Pinpoint the cell where the given text exists, returning its [X, Y] midpoint coordinate. 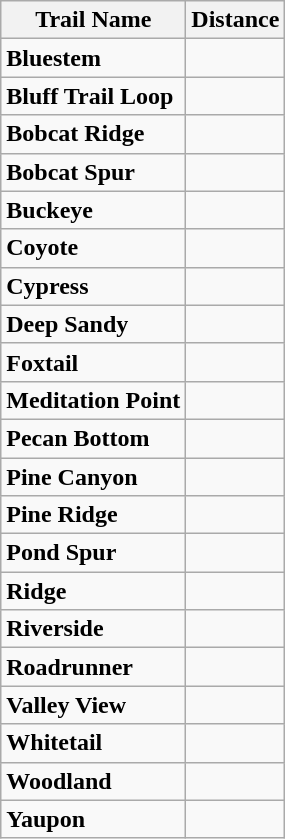
Woodland [94, 781]
Bobcat Ridge [94, 134]
Meditation Point [94, 400]
Pine Ridge [94, 515]
Pine Canyon [94, 477]
Bluff Trail Loop [94, 96]
Trail Name [94, 20]
Ridge [94, 591]
Cypress [94, 286]
Whitetail [94, 743]
Distance [236, 20]
Coyote [94, 248]
Bobcat Spur [94, 172]
Buckeye [94, 210]
Pond Spur [94, 553]
Bluestem [94, 58]
Riverside [94, 629]
Pecan Bottom [94, 438]
Foxtail [94, 362]
Roadrunner [94, 667]
Yaupon [94, 819]
Deep Sandy [94, 324]
Valley View [94, 705]
